Output the [x, y] coordinate of the center of the cell containing the given text.  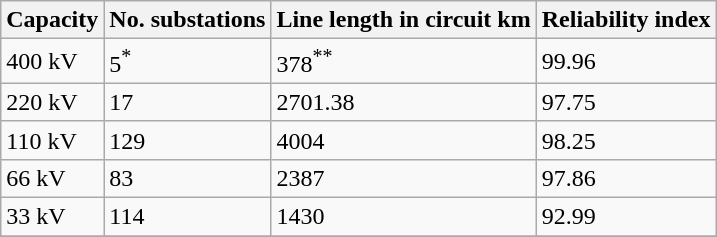
Capacity [52, 20]
1430 [404, 217]
97.86 [626, 178]
129 [188, 140]
2387 [404, 178]
378** [404, 62]
220 kV [52, 102]
98.25 [626, 140]
66 kV [52, 178]
92.99 [626, 217]
Line length in circuit km [404, 20]
4004 [404, 140]
No. substations [188, 20]
97.75 [626, 102]
Reliability index [626, 20]
99.96 [626, 62]
83 [188, 178]
114 [188, 217]
110 kV [52, 140]
2701.38 [404, 102]
17 [188, 102]
5* [188, 62]
33 kV [52, 217]
400 kV [52, 62]
